Search for the cell housing the specified text and yield its [X, Y] center coordinate. 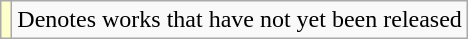
Denotes works that have not yet been released [240, 20]
